Return the (X, Y) coordinate for the center point of the cell that contains the specified text.  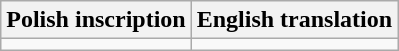
Polish inscription (96, 20)
English translation (294, 20)
